Provide the [X, Y] coordinate of the cell's center where the given text is located.  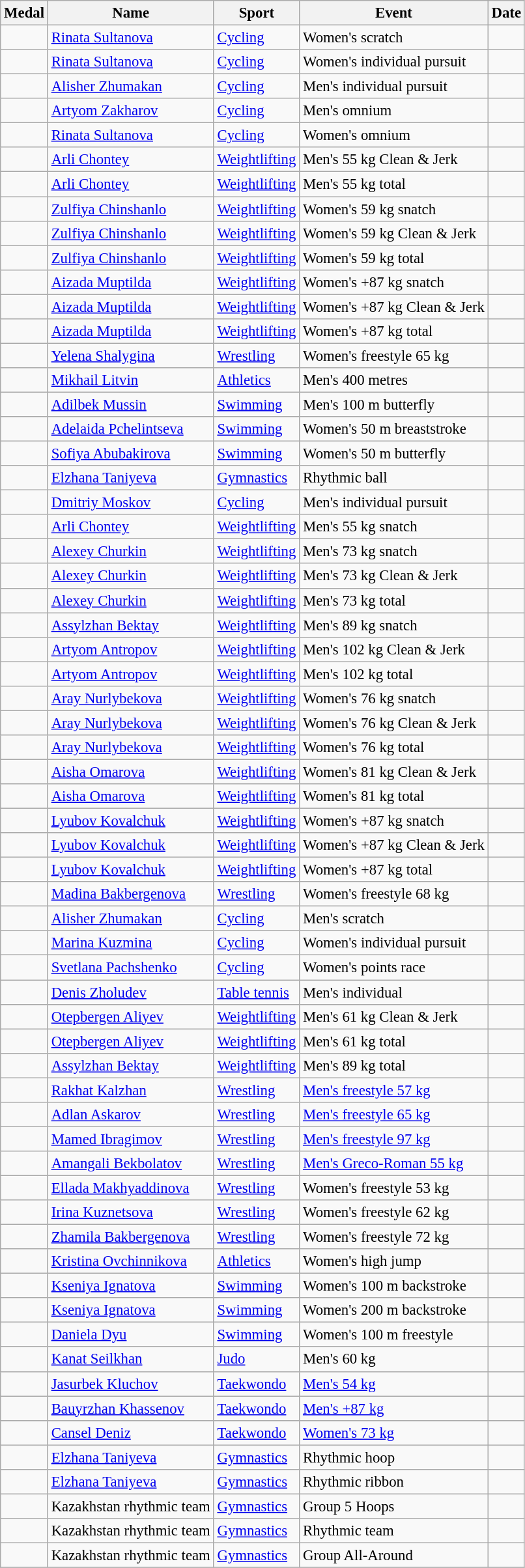
Dmitriy Moskov [130, 503]
Women's high jump [394, 1261]
Women's freestyle 53 kg [394, 1188]
Men's individual [394, 992]
Men's 89 kg snatch [394, 625]
Cansel Deniz [130, 1433]
Men's scratch [394, 919]
Men's 61 kg total [394, 1041]
Mikhail Litvin [130, 380]
Women's 76 kg Clean & Jerk [394, 723]
Women's freestyle 68 kg [394, 894]
Daniela Dyu [130, 1335]
Medal [25, 13]
Men's Greco-Roman 55 kg [394, 1164]
Sofiya Abubakirova [130, 454]
Men's 73 kg Clean & Jerk [394, 576]
Kristina Ovchinnikova [130, 1261]
Adilbek Mussin [130, 404]
Men's 55 kg snatch [394, 527]
Women's 59 kg snatch [394, 209]
Table tennis [257, 992]
Rhythmic ribbon [394, 1482]
Women's 100 m freestyle [394, 1335]
Women's freestyle 62 kg [394, 1212]
Women's freestyle 65 kg [394, 356]
Women's points race [394, 968]
Men's freestyle 57 kg [394, 1090]
Rhythmic ball [394, 478]
Artyom Zakharov [130, 111]
Adlan Askarov [130, 1115]
Judo [257, 1360]
Men's 55 kg Clean & Jerk [394, 160]
Women's 100 m backstroke [394, 1286]
Men's freestyle 97 kg [394, 1139]
Men's 73 kg total [394, 600]
Women's 81 kg total [394, 796]
Men's 102 kg total [394, 674]
Adelaida Pchelintseva [130, 429]
Marina Kuzmina [130, 944]
Rhythmic hoop [394, 1457]
Women's 50 m breaststroke [394, 429]
Rhythmic team [394, 1531]
Men's +87 kg [394, 1408]
Bauyrzhan Khassenov [130, 1408]
Men's freestyle 65 kg [394, 1115]
Women's 73 kg [394, 1433]
Women's 76 kg total [394, 748]
Sport [257, 13]
Name [130, 13]
Men's 73 kg snatch [394, 552]
Men's 100 m butterfly [394, 404]
Irina Kuznetsova [130, 1212]
Amangali Bekbolatov [130, 1164]
Ellada Makhyaddinova [130, 1188]
Mamed Ibragimov [130, 1139]
Men's 55 kg total [394, 184]
Men's 61 kg Clean & Jerk [394, 1016]
Group All-Around [394, 1555]
Denis Zholudev [130, 992]
Event [394, 13]
Women's freestyle 72 kg [394, 1237]
Women's 59 kg Clean & Jerk [394, 233]
Women's 76 kg snatch [394, 699]
Jasurbek Kluchov [130, 1384]
Men's 102 kg Clean & Jerk [394, 649]
Women's 81 kg Clean & Jerk [394, 772]
Kanat Seilkhan [130, 1360]
Men's omnium [394, 111]
Svetlana Pachshenko [130, 968]
Madina Bakbergenova [130, 894]
Women's scratch [394, 38]
Men's 54 kg [394, 1384]
Women's omnium [394, 135]
Men's 60 kg [394, 1360]
Date [506, 13]
Zhamila Bakbergenova [130, 1237]
Women's 59 kg total [394, 258]
Group 5 Hoops [394, 1506]
Women's 200 m backstroke [394, 1310]
Yelena Shalygina [130, 356]
Women's 50 m butterfly [394, 454]
Men's 400 metres [394, 380]
Rakhat Kalzhan [130, 1090]
Men's 89 kg total [394, 1065]
